Detect which cell encompasses the target text, then output its (x, y) center coordinate. 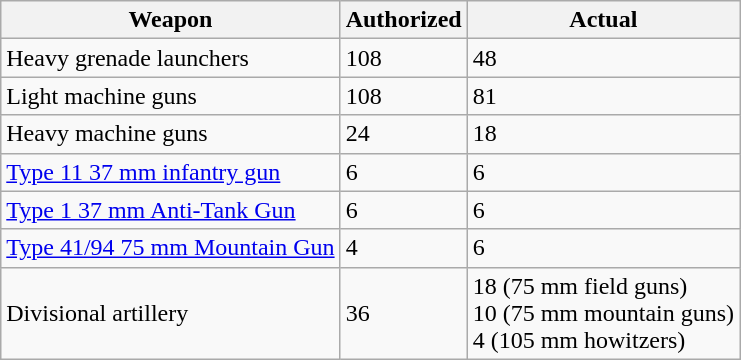
18 (603, 134)
Heavy machine guns (170, 134)
Authorized (404, 20)
Type 1 37 mm Anti-Tank Gun (170, 210)
Type 41/94 75 mm Mountain Gun (170, 248)
Weapon (170, 20)
48 (603, 58)
81 (603, 96)
4 (404, 248)
36 (404, 313)
18 (75 mm field guns)10 (75 mm mountain guns)4 (105 mm howitzers) (603, 313)
Actual (603, 20)
24 (404, 134)
Type 11 37 mm infantry gun (170, 172)
Heavy grenade launchers (170, 58)
Divisional artillery (170, 313)
Light machine guns (170, 96)
